Capture the cell that displays the provided text and extract its [x, y] central coordinate. 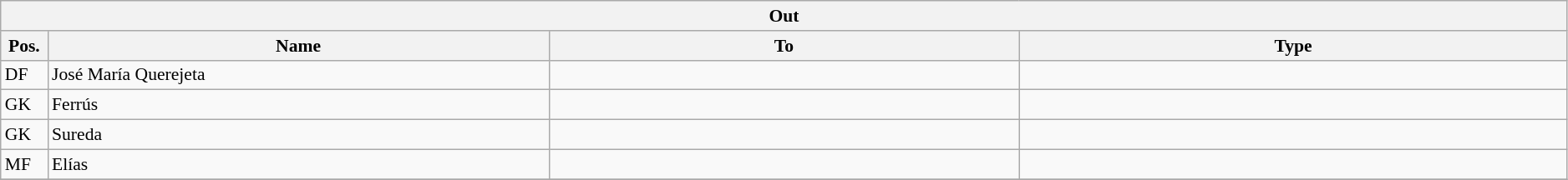
José María Querejeta [298, 75]
DF [24, 75]
MF [24, 164]
Sureda [298, 135]
Out [784, 16]
Name [298, 46]
Pos. [24, 46]
Type [1293, 46]
To [784, 46]
Elías [298, 164]
Ferrús [298, 105]
